Capture the cell that displays the provided text and extract its [x, y] central coordinate. 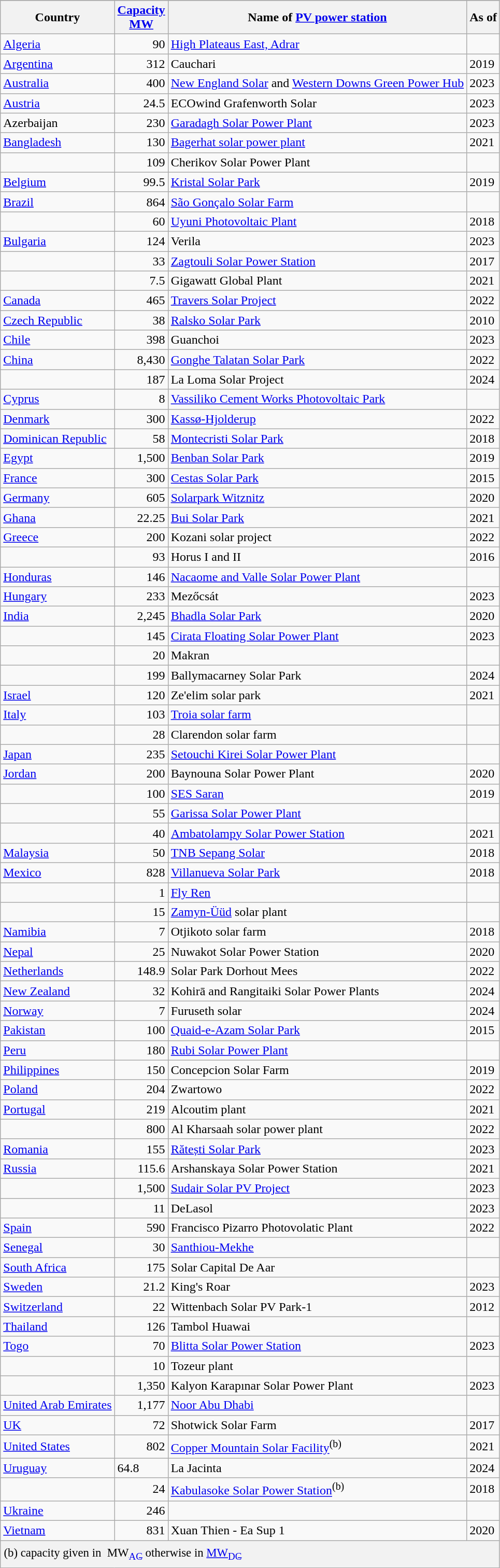
SES Saran [317, 794]
Kozani solar project [317, 537]
2,245 [141, 616]
Kabulasoke Solar Power Station(b) [317, 1490]
Ballymacarney Solar Park [317, 675]
1,177 [141, 1405]
Norway [58, 1011]
199 [141, 675]
Rătești Solar Park [317, 1149]
Thailand [58, 1326]
Portugal [58, 1109]
2012 [483, 1307]
Troia solar farm [317, 715]
21.2 [141, 1287]
38 [141, 320]
Ghana [58, 517]
Santhiou-Mekhe [317, 1248]
Benban Solar Park [317, 458]
Clarendon solar farm [317, 734]
Honduras [58, 577]
22 [141, 1307]
109 [141, 162]
Cyprus [58, 399]
235 [141, 754]
Ukraine [58, 1510]
Malaysia [58, 853]
Noor Abu Dhabi [317, 1405]
11 [141, 1208]
Denmark [58, 419]
175 [141, 1267]
230 [141, 123]
465 [141, 301]
Shotwick Solar Farm [317, 1425]
Azerbaijan [58, 123]
Peru [58, 1050]
Cestas Solar Park [317, 478]
50 [141, 853]
10 [141, 1366]
Ze'elim solar park [317, 695]
Israel [58, 695]
Kassø-Hjolderup [317, 419]
France [58, 478]
TNB Sepang Solar [317, 853]
Garadagh Solar Power Plant [317, 123]
Sweden [58, 1287]
Jordan [58, 774]
Poland [58, 1090]
Ralsko Solar Park [317, 320]
Philippines [58, 1070]
As of [483, 18]
Netherlands [58, 971]
Kristal Solar Park [317, 182]
China [58, 360]
70 [141, 1346]
99.5 [141, 182]
Name of PV power station [317, 18]
Baynouna Solar Power Plant [317, 774]
Bangladesh [58, 143]
155 [141, 1149]
605 [141, 498]
58 [141, 439]
Uyuni Photovoltaic Plant [317, 221]
Chile [58, 340]
103 [141, 715]
Cauchari [317, 64]
Bui Solar Park [317, 517]
2010 [483, 320]
Uruguay [58, 1468]
Vietnam [58, 1530]
831 [141, 1530]
Czech Republic [58, 320]
20 [141, 656]
Gonghe Talatan Solar Park [317, 360]
124 [141, 241]
8 [141, 399]
130 [141, 143]
Gigawatt Global Plant [317, 281]
CapacityMW [141, 18]
802 [141, 1446]
New England Solar and Western Downs Green Power Hub [317, 83]
Egypt [58, 458]
146 [141, 577]
Alcoutim plant [317, 1109]
São Gonçalo Solar Farm [317, 202]
24 [141, 1490]
United States [58, 1446]
Al Kharsaah solar power plant [317, 1129]
93 [141, 557]
40 [141, 833]
2016 [483, 557]
Solar Capital De Aar [317, 1267]
Copper Mountain Solar Facility(b) [317, 1446]
Argentina [58, 64]
Belgium [58, 182]
Country [58, 18]
864 [141, 202]
Pakistan [58, 1030]
180 [141, 1050]
Dominican Republic [58, 439]
Japan [58, 754]
Hungary [58, 597]
Makran [317, 656]
32 [141, 991]
Wittenbach Solar PV Park-1 [317, 1307]
145 [141, 636]
Zwartowo [317, 1090]
Switzerland [58, 1307]
15 [141, 912]
1 [141, 892]
Bulgaria [58, 241]
Rubi Solar Power Plant [317, 1050]
Cherikov Solar Power Plant [317, 162]
Tambol Huawai [317, 1326]
150 [141, 1070]
South Africa [58, 1267]
204 [141, 1090]
Travers Solar Project [317, 301]
400 [141, 83]
Togo [58, 1346]
8,430 [141, 360]
126 [141, 1326]
Brazil [58, 202]
Australia [58, 83]
India [58, 616]
Arshanskaya Solar Power Station [317, 1168]
Algeria [58, 44]
Solarpark Witznitz [317, 498]
60 [141, 221]
115.6 [141, 1168]
Vassiliko Cement Works Photovoltaic Park [317, 399]
64.8 [141, 1468]
Horus I and II [317, 557]
Nuwakot Solar Power Station [317, 952]
Montecristi Solar Park [317, 439]
Bhadla Solar Park [317, 616]
(b) capacity given in MWAC otherwise in MWDC [250, 1554]
120 [141, 695]
800 [141, 1129]
219 [141, 1109]
United Arab Emirates [58, 1405]
Concepcion Solar Farm [317, 1070]
25 [141, 952]
Verila [317, 241]
Francisco Pizarro Photovolatic Plant [317, 1228]
Zagtouli Solar Power Station [317, 261]
Austria [58, 103]
Mexico [58, 872]
Quaid-e-Azam Solar Park [317, 1030]
233 [141, 597]
Namibia [58, 932]
Sudair Solar PV Project [317, 1188]
72 [141, 1425]
28 [141, 734]
Senegal [58, 1248]
312 [141, 64]
Cirata Floating Solar Power Plant [317, 636]
Mezőcsát [317, 597]
Romania [58, 1149]
Germany [58, 498]
187 [141, 379]
Canada [58, 301]
UK [58, 1425]
Italy [58, 715]
828 [141, 872]
La Loma Solar Project [317, 379]
1,350 [141, 1386]
Nacaome and Valle Solar Power Plant [317, 577]
Bagerhat solar power plant [317, 143]
24.5 [141, 103]
King's Roar [317, 1287]
33 [141, 261]
ECOwind Grafenworth Solar [317, 103]
Garissa Solar Power Plant [317, 813]
148.9 [141, 971]
Xuan Thien - Ea Sup 1 [317, 1530]
Blitta Solar Power Station [317, 1346]
Tozeur plant [317, 1366]
Fly Ren [317, 892]
246 [141, 1510]
7.5 [141, 281]
398 [141, 340]
Guanchoi [317, 340]
High Plateaus East, Adrar [317, 44]
La Jacinta [317, 1468]
Greece [58, 537]
DeLasol [317, 1208]
Otjikoto solar farm [317, 932]
90 [141, 44]
30 [141, 1248]
Setouchi Kirei Solar Power Plant [317, 754]
Villanueva Solar Park [317, 872]
22.25 [141, 517]
Furuseth solar [317, 1011]
Nepal [58, 952]
Zamyn-Üüd solar plant [317, 912]
Solar Park Dorhout Mees [317, 971]
590 [141, 1228]
55 [141, 813]
Kalyon Karapınar Solar Power Plant [317, 1386]
Ambatolampy Solar Power Station [317, 833]
New Zealand [58, 991]
Spain [58, 1228]
Russia [58, 1168]
Kohirā and Rangitaiki Solar Power Plants [317, 991]
